Locate the cell with the specified text and output its (x, y) center coordinate. 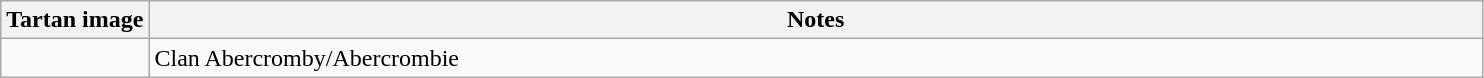
Notes (816, 20)
Tartan image (75, 20)
Clan Abercromby/Abercrombie (816, 58)
